Scan for the cell matching the given text and deliver its [x, y] coordinate at center. 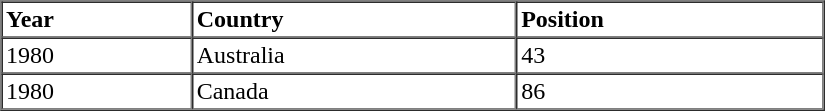
Year [98, 20]
Country [354, 20]
43 [670, 56]
Australia [354, 56]
Position [670, 20]
86 [670, 92]
Canada [354, 92]
